Find where the given text appears and provide that cell's center as (x, y) coordinate. 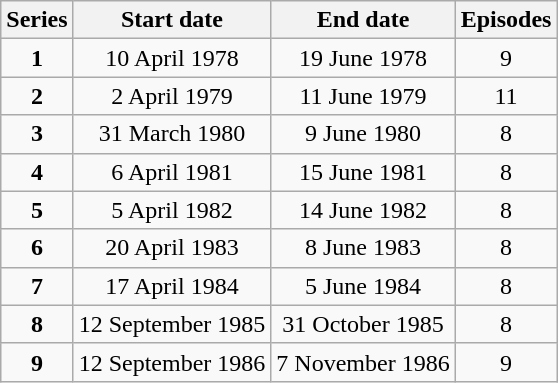
8 June 1983 (363, 248)
12 September 1985 (172, 324)
5 April 1982 (172, 210)
2 (37, 96)
17 April 1984 (172, 286)
5 June 1984 (363, 286)
15 June 1981 (363, 172)
7 (37, 286)
Start date (172, 20)
6 April 1981 (172, 172)
Episodes (506, 20)
11 June 1979 (363, 96)
1 (37, 58)
31 October 1985 (363, 324)
20 April 1983 (172, 248)
2 April 1979 (172, 96)
31 March 1980 (172, 134)
12 September 1986 (172, 362)
End date (363, 20)
5 (37, 210)
9 June 1980 (363, 134)
6 (37, 248)
3 (37, 134)
11 (506, 96)
14 June 1982 (363, 210)
7 November 1986 (363, 362)
4 (37, 172)
19 June 1978 (363, 58)
10 April 1978 (172, 58)
Series (37, 20)
